Scan for the cell matching the given text and deliver its (X, Y) coordinate at center. 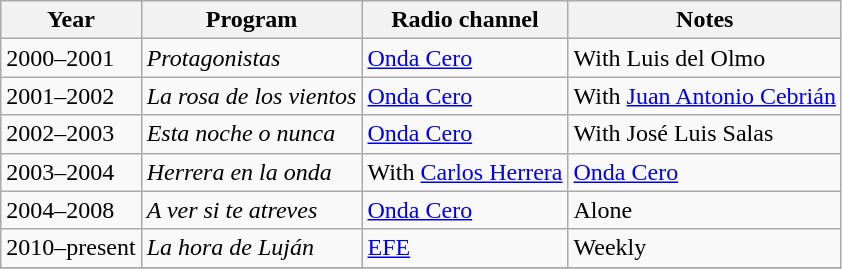
With José Luis Salas (704, 134)
Weekly (704, 248)
Alone (704, 210)
Herrera en la onda (252, 172)
2010–present (71, 248)
With Carlos Herrera (465, 172)
A ver si te atreves (252, 210)
With Luis del Olmo (704, 58)
La hora de Luján (252, 248)
La rosa de los vientos (252, 96)
EFE (465, 248)
2000–2001 (71, 58)
Year (71, 20)
Program (252, 20)
2001–2002 (71, 96)
With Juan Antonio Cebrián (704, 96)
Notes (704, 20)
Protagonistas (252, 58)
2003–2004 (71, 172)
Radio channel (465, 20)
Esta noche o nunca (252, 134)
2002–2003 (71, 134)
2004–2008 (71, 210)
